Extract the [X, Y] coordinate from the center of the cell holding the provided text.  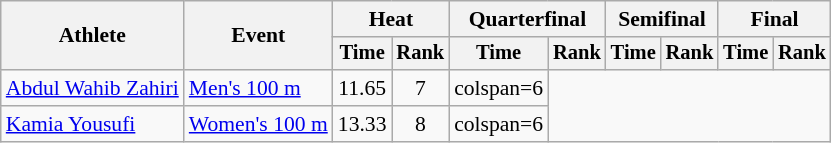
Event [258, 36]
Heat [391, 19]
Kamia Yousufi [92, 124]
7 [421, 88]
11.65 [362, 88]
Final [774, 19]
Semifinal [662, 19]
13.33 [362, 124]
Men's 100 m [258, 88]
8 [421, 124]
Athlete [92, 36]
Women's 100 m [258, 124]
Quarterfinal [528, 19]
Abdul Wahib Zahiri [92, 88]
